Output the [X, Y] coordinate of the center of the cell containing the given text.  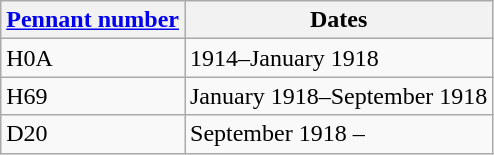
Pennant number [93, 20]
H69 [93, 96]
January 1918–September 1918 [338, 96]
Dates [338, 20]
September 1918 – [338, 134]
H0A [93, 58]
1914–January 1918 [338, 58]
D20 [93, 134]
